Pinpoint the cell where the given text exists, returning its (x, y) midpoint coordinate. 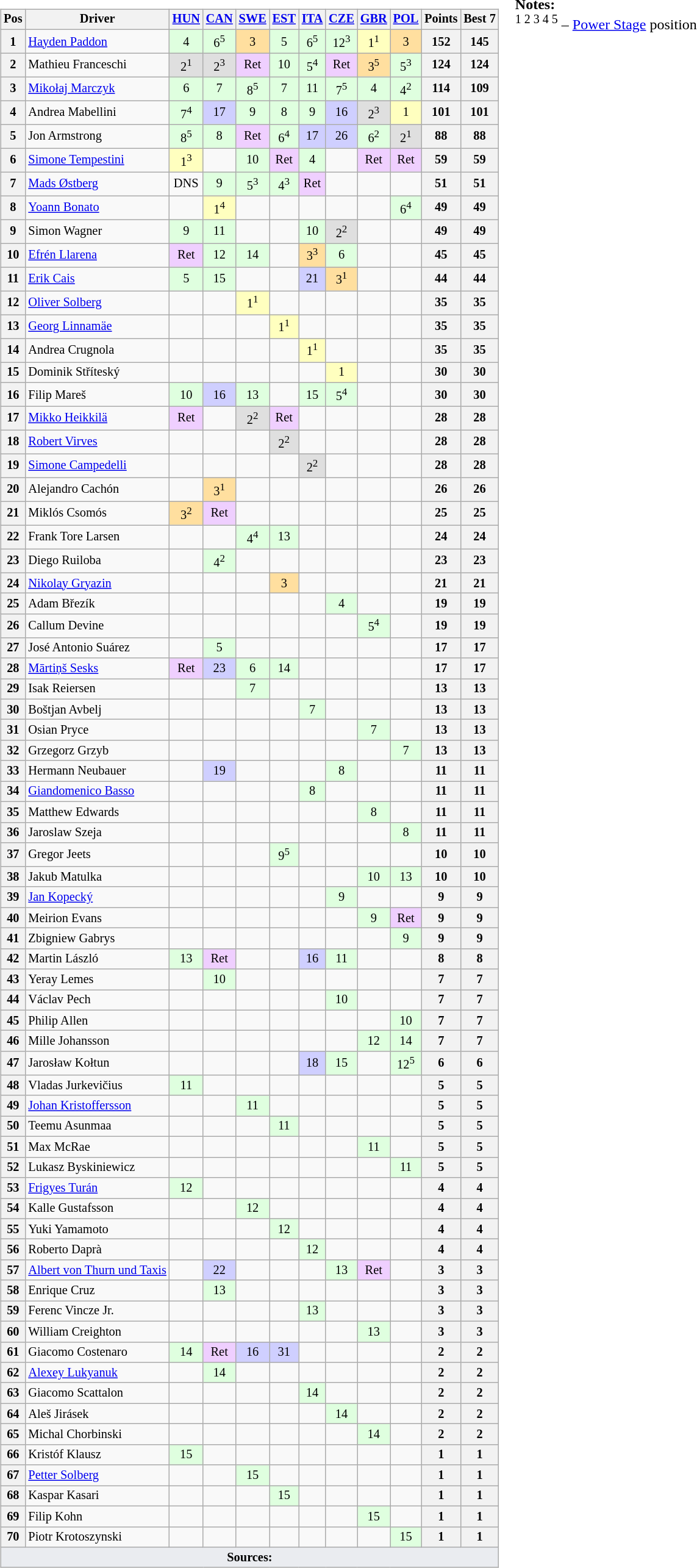
Simone Campedelli (97, 466)
Jon Armstrong (97, 137)
Andrea Crugnola (97, 350)
Georg Linnamäe (97, 327)
Pos (13, 20)
Points (441, 20)
SWE (252, 20)
Nikolay Gryazin (97, 583)
Ferenc Vincze Jr. (97, 1311)
Mads Østberg (97, 184)
48 (13, 1086)
Kristóf Klausz (97, 1455)
Frigyes Turán (97, 1188)
Best 7 (479, 20)
Piotr Krotoszynski (97, 1537)
Frank Tore Larsen (97, 537)
57 (13, 1270)
Oliver Solberg (97, 303)
41 (13, 939)
Isak Reiersen (97, 689)
Diego Ruiloba (97, 561)
52 (13, 1167)
EST (284, 20)
Jan Kopecký (97, 897)
75 (341, 89)
Alexey Lukyanuk (97, 1373)
114 (441, 89)
Andrea Mabellini (97, 112)
63 (13, 1393)
Roberto Daprà (97, 1250)
37 (13, 855)
Dominik Stříteský (97, 373)
Johan Kristoffersson (97, 1106)
Boštjan Avbelj (97, 709)
Driver (97, 20)
Filip Kohn (97, 1516)
152 (441, 41)
HUN (187, 20)
Mikołaj Marczyk (97, 89)
Yuki Yamamoto (97, 1229)
47 (13, 1064)
Kalle Gustafsson (97, 1208)
Grzegorz Grzyb (97, 750)
Gregor Jeets (97, 855)
Adam Březík (97, 604)
74 (187, 112)
Alejandro Cachón (97, 489)
Jarosław Kołtun (97, 1064)
60 (13, 1331)
Filip Mareš (97, 394)
Giacomo Scattalon (97, 1393)
67 (13, 1475)
66 (13, 1455)
Simone Tempestini (97, 160)
109 (479, 89)
Vladas Jurkevičius (97, 1086)
39 (13, 897)
Matthew Edwards (97, 812)
Philip Allen (97, 1020)
ITA (312, 20)
38 (13, 877)
50 (13, 1126)
Mārtiņš Sesks (97, 668)
Callum Devine (97, 626)
27 (13, 648)
Jaroslaw Szeja (97, 832)
Giacomo Costenaro (97, 1352)
Osian Pryce (97, 730)
DNS (187, 184)
68 (13, 1496)
36 (13, 832)
Aleš Jirásek (97, 1414)
Teemu Asunmaa (97, 1126)
Kaspar Kasari (97, 1496)
Simon Wagner (97, 232)
95 (284, 855)
40 (13, 918)
Hayden Paddon (97, 41)
Miklós Csomós (97, 514)
Erik Cais (97, 279)
69 (13, 1516)
58 (13, 1291)
Martin László (97, 959)
William Creighton (97, 1331)
Jakub Matulka (97, 877)
56 (13, 1250)
Hermann Neubauer (97, 771)
61 (13, 1352)
46 (13, 1041)
125 (406, 1064)
Michal Chorbinski (97, 1434)
Yoann Bonato (97, 207)
Mathieu Franceschi (97, 65)
Yeray Lemes (97, 979)
Meirion Evans (97, 918)
70 (13, 1537)
Václav Pech (97, 1000)
Robert Virves (97, 442)
Enrique Cruz (97, 1291)
55 (13, 1229)
29 (13, 689)
Mikko Heikkilä (97, 418)
Zbigniew Gabrys (97, 939)
20 (13, 489)
GBR (374, 20)
Sources: (249, 1558)
CZE (341, 20)
POL (406, 20)
José Antonio Suárez (97, 648)
Petter Solberg (97, 1475)
Lukasz Byskiniewicz (97, 1167)
Giandomenico Basso (97, 792)
Max McRae (97, 1147)
123 (341, 41)
CAN (220, 20)
Efrén Llarena (97, 255)
34 (13, 792)
Albert von Thurn und Taxis (97, 1270)
Mille Johansson (97, 1041)
145 (479, 41)
